Determine the (X, Y) coordinate at the center of the cell enclosing the given text.  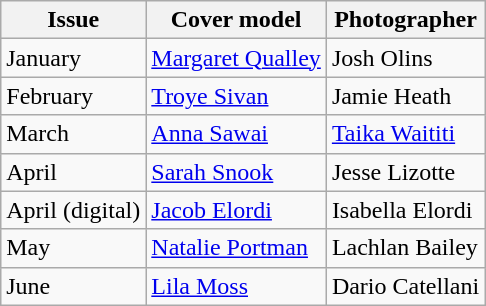
Lachlan Bailey (405, 248)
Troye Sivan (236, 96)
Margaret Qualley (236, 58)
March (74, 134)
Josh Olins (405, 58)
June (74, 286)
January (74, 58)
May (74, 248)
Natalie Portman (236, 248)
Jesse Lizotte (405, 172)
April (74, 172)
Isabella Elordi (405, 210)
Dario Catellani (405, 286)
Jamie Heath (405, 96)
Anna Sawai (236, 134)
Lila Moss (236, 286)
February (74, 96)
Taika Waititi (405, 134)
Cover model (236, 20)
Photographer (405, 20)
April (digital) (74, 210)
Sarah Snook (236, 172)
Issue (74, 20)
Jacob Elordi (236, 210)
